Pinpoint the cell where the given text exists, returning its (X, Y) midpoint coordinate. 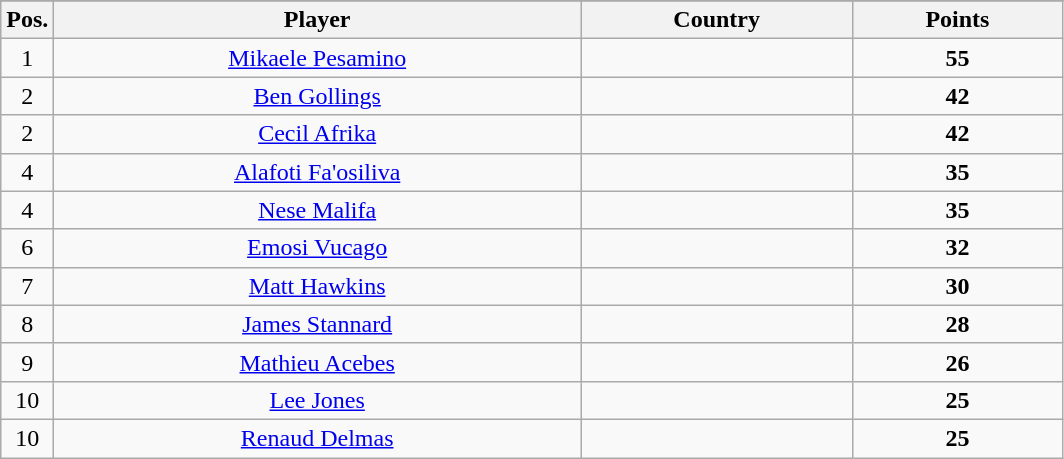
Mathieu Acebes (318, 362)
32 (958, 248)
7 (28, 286)
30 (958, 286)
Country (716, 20)
28 (958, 324)
Cecil Afrika (318, 134)
Emosi Vucago (318, 248)
Points (958, 20)
Pos. (28, 20)
Renaud Delmas (318, 438)
Ben Gollings (318, 96)
Lee Jones (318, 400)
55 (958, 58)
Matt Hawkins (318, 286)
8 (28, 324)
6 (28, 248)
James Stannard (318, 324)
Nese Malifa (318, 210)
Alafoti Fa'osiliva (318, 172)
Mikaele Pesamino (318, 58)
1 (28, 58)
26 (958, 362)
9 (28, 362)
Player (318, 20)
